Pinpoint the cell where the given text exists, returning its (x, y) midpoint coordinate. 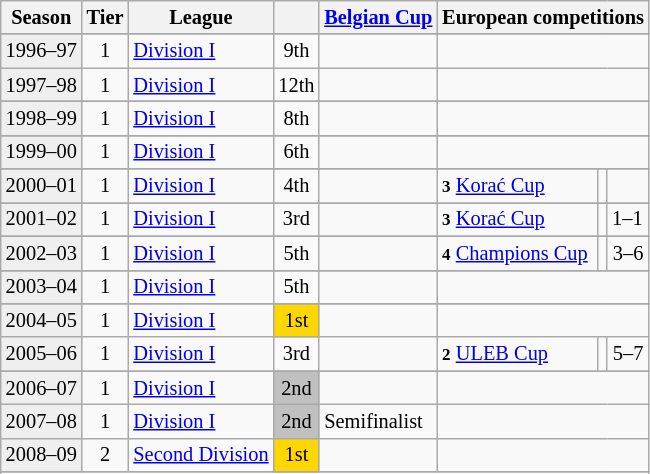
2006–07 (42, 388)
1999–00 (42, 152)
2007–08 (42, 421)
1996–97 (42, 51)
4th (296, 186)
1–1 (628, 219)
12th (296, 85)
2 (106, 455)
League (200, 17)
6th (296, 152)
2004–05 (42, 320)
9th (296, 51)
2 ULEB Cup (517, 354)
2000–01 (42, 186)
2005–06 (42, 354)
8th (296, 118)
Second Division (200, 455)
Belgian Cup (378, 17)
Tier (106, 17)
2002–03 (42, 253)
Semifinalist (378, 421)
2008–09 (42, 455)
1998–99 (42, 118)
4 Champions Cup (517, 253)
2001–02 (42, 219)
2003–04 (42, 287)
1997–98 (42, 85)
Season (42, 17)
European competitions (543, 17)
3–6 (628, 253)
5–7 (628, 354)
